Provide the (X, Y) coordinate of the cell's center where the given text is located.  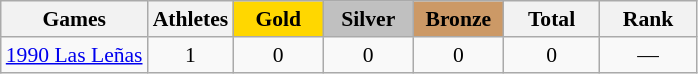
Gold (278, 19)
1 (191, 55)
Bronze (458, 19)
1990 Las Leñas (74, 55)
Athletes (191, 19)
— (648, 55)
Rank (648, 19)
Total (552, 19)
Silver (368, 19)
Games (74, 19)
